Return (x, y) of the center of cell containing provided text 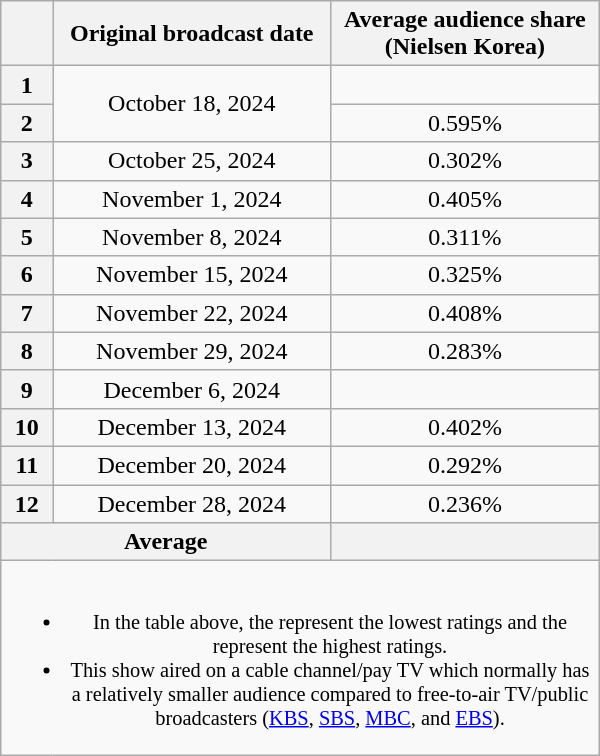
0.283% (466, 351)
0.311% (466, 237)
0.325% (466, 275)
0.595% (466, 123)
Average (166, 542)
2 (27, 123)
Average audience share(Nielsen Korea) (466, 34)
11 (27, 465)
October 18, 2024 (192, 104)
December 13, 2024 (192, 427)
December 20, 2024 (192, 465)
5 (27, 237)
November 29, 2024 (192, 351)
1 (27, 85)
November 8, 2024 (192, 237)
8 (27, 351)
4 (27, 199)
7 (27, 313)
October 25, 2024 (192, 161)
December 6, 2024 (192, 389)
November 15, 2024 (192, 275)
0.302% (466, 161)
9 (27, 389)
0.402% (466, 427)
0.292% (466, 465)
0.405% (466, 199)
0.408% (466, 313)
Original broadcast date (192, 34)
3 (27, 161)
0.236% (466, 503)
6 (27, 275)
12 (27, 503)
November 22, 2024 (192, 313)
November 1, 2024 (192, 199)
10 (27, 427)
December 28, 2024 (192, 503)
